Determine the (X, Y) coordinate at the center of the cell enclosing the given text.  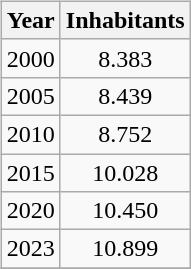
Year (30, 20)
2010 (30, 134)
10.450 (125, 211)
2023 (30, 249)
2000 (30, 58)
2020 (30, 211)
8.383 (125, 58)
8.752 (125, 134)
10.899 (125, 249)
8.439 (125, 96)
2015 (30, 173)
10.028 (125, 173)
2005 (30, 96)
Inhabitants (125, 20)
